Return [x, y] of the center of cell containing provided text 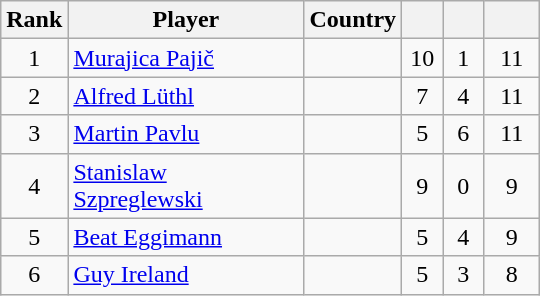
8 [512, 275]
7 [422, 96]
2 [34, 96]
Guy Ireland [186, 275]
Beat Eggimann [186, 237]
Alfred Lüthl [186, 96]
Rank [34, 20]
Martin Pavlu [186, 134]
Stanislaw Szpreglewski [186, 186]
Player [186, 20]
Country [353, 20]
10 [422, 58]
Murajica Pajič [186, 58]
0 [464, 186]
